Scan for the cell matching the given text and deliver its [x, y] coordinate at center. 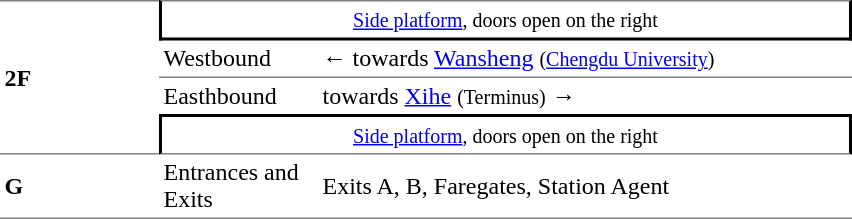
Exits A, B, Faregates, Station Agent [585, 186]
Entrances and Exits [238, 186]
towards Xihe (Terminus) → [585, 96]
2F [80, 77]
Westbound [238, 59]
Easthbound [238, 96]
G [80, 186]
← towards Wansheng (Chengdu University) [585, 59]
